Locate the cell with the specified text and output its [x, y] center coordinate. 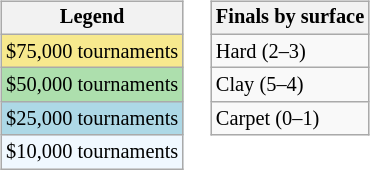
Carpet (0–1) [290, 119]
$10,000 tournaments [92, 152]
$25,000 tournaments [92, 119]
Finals by surface [290, 18]
Legend [92, 18]
Hard (2–3) [290, 51]
Clay (5–4) [290, 85]
$50,000 tournaments [92, 85]
$75,000 tournaments [92, 51]
